Provide the [x, y] coordinate of the cell's center where the given text is located.  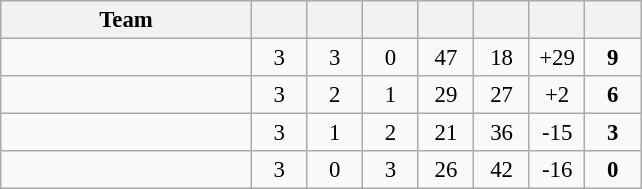
36 [502, 133]
-15 [557, 133]
-16 [557, 170]
27 [502, 95]
47 [446, 58]
+29 [557, 58]
18 [502, 58]
6 [613, 95]
42 [502, 170]
9 [613, 58]
Team [126, 20]
21 [446, 133]
26 [446, 170]
29 [446, 95]
+2 [557, 95]
